Return (x, y) of the center of cell containing provided text 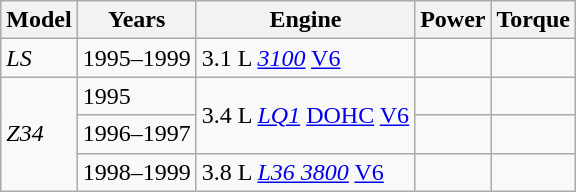
Engine (305, 20)
1998–1999 (136, 172)
LS (39, 58)
3.1 L 3100 V6 (305, 58)
3.8 L L36 3800 V6 (305, 172)
Model (39, 20)
3.4 L LQ1 DOHC V6 (305, 115)
1995–1999 (136, 58)
1995 (136, 96)
Torque (533, 20)
1996–1997 (136, 134)
Power (453, 20)
Z34 (39, 134)
Years (136, 20)
